Capture the cell that displays the provided text and extract its [x, y] central coordinate. 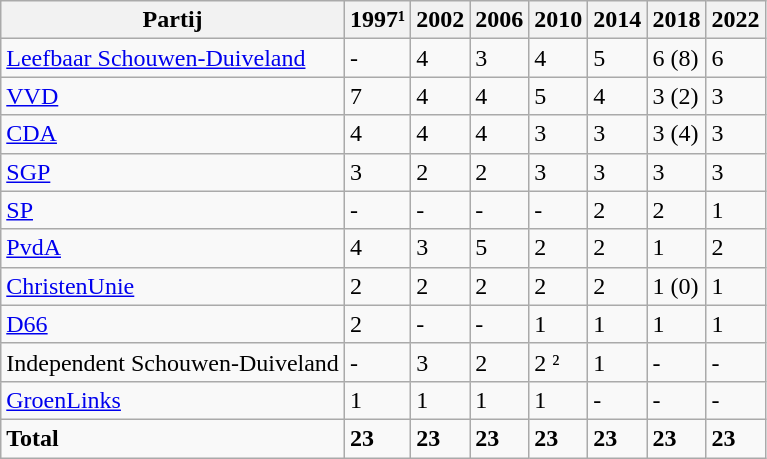
6 (8) [676, 58]
2 ² [558, 362]
2006 [500, 20]
7 [377, 96]
VVD [173, 96]
2002 [440, 20]
Partij [173, 20]
2018 [676, 20]
PvdA [173, 248]
CDA [173, 134]
Independent Schouwen-Duiveland [173, 362]
2022 [736, 20]
GroenLinks [173, 400]
3 (4) [676, 134]
D66 [173, 324]
Leefbaar Schouwen-Duiveland [173, 58]
3 (2) [676, 96]
1997¹ [377, 20]
1 (0) [676, 286]
Total [173, 438]
SP [173, 210]
2014 [618, 20]
SGP [173, 172]
ChristenUnie [173, 286]
2010 [558, 20]
6 [736, 58]
